Scan for the cell matching the given text and deliver its [x, y] coordinate at center. 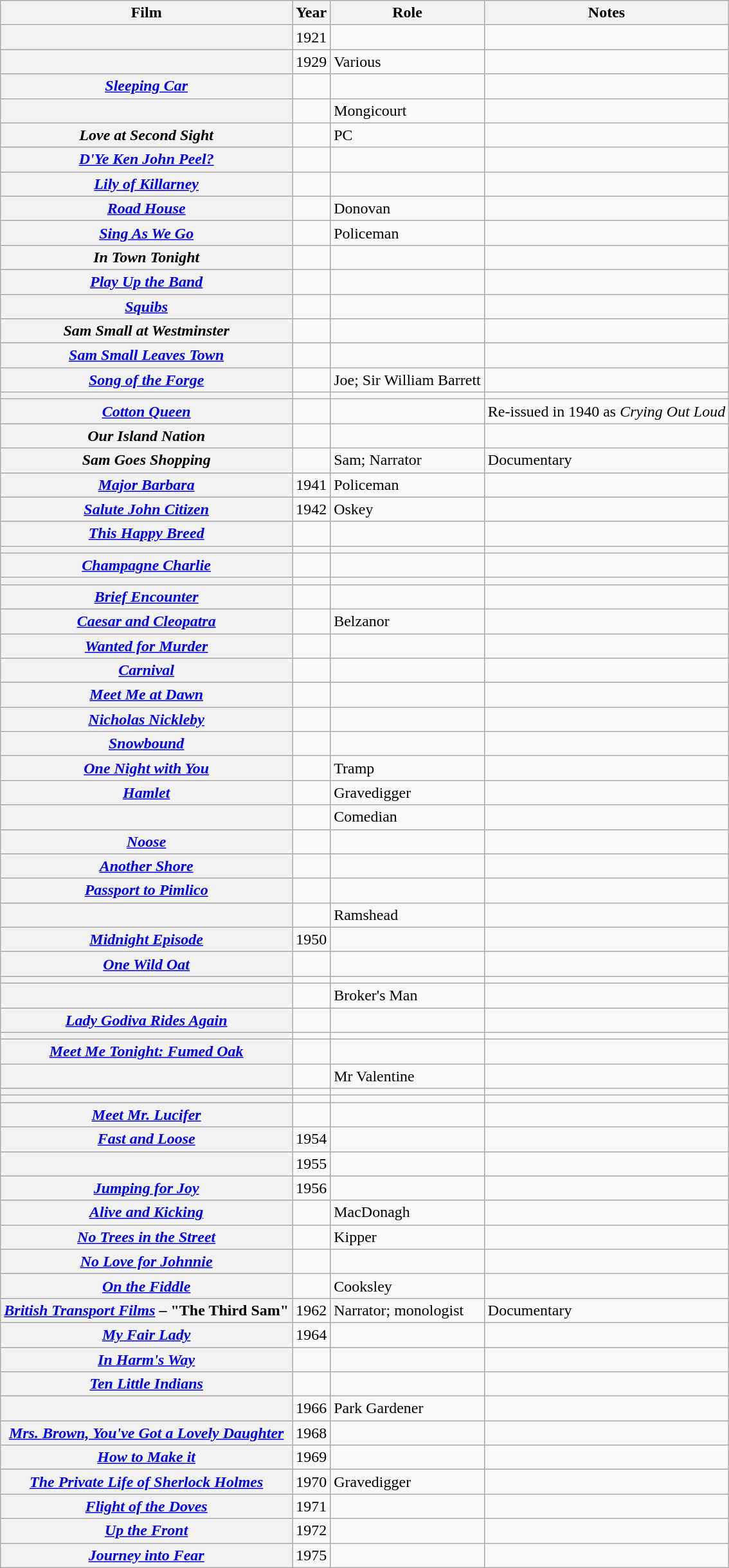
How to Make it [147, 1457]
Alive and Kicking [147, 1212]
Donovan [408, 208]
Kipper [408, 1237]
Mrs. Brown, You've Got a Lovely Daughter [147, 1433]
Broker's Man [408, 995]
1954 [311, 1139]
Cooksley [408, 1286]
1929 [311, 62]
Belzanor [408, 621]
1968 [311, 1433]
British Transport Films – "The Third Sam" [147, 1310]
1972 [311, 1531]
Meet Me at Dawn [147, 695]
1956 [311, 1188]
Sleeping Car [147, 86]
Fast and Loose [147, 1139]
Notes [606, 13]
Ten Little Indians [147, 1384]
In Harm's Way [147, 1360]
Love at Second Sight [147, 135]
Re-issued in 1940 as Crying Out Loud [606, 411]
1955 [311, 1164]
Meet Mr. Lucifer [147, 1115]
Lily of Killarney [147, 184]
Midnight Episode [147, 939]
Our Island Nation [147, 436]
Noose [147, 842]
Brief Encounter [147, 597]
On the Fiddle [147, 1286]
1964 [311, 1335]
Mr Valentine [408, 1076]
Champagne Charlie [147, 565]
Salute John Citizen [147, 509]
Flight of the Doves [147, 1506]
Various [408, 62]
1970 [311, 1482]
Wanted for Murder [147, 646]
Meet Me Tonight: Fumed Oak [147, 1052]
Sam Goes Shopping [147, 460]
Another Shore [147, 866]
Play Up the Band [147, 282]
Jumping for Joy [147, 1188]
PC [408, 135]
Ramshead [408, 915]
1969 [311, 1457]
Squibs [147, 307]
Narrator; monologist [408, 1310]
1941 [311, 485]
Joe; Sir William Barrett [408, 380]
In Town Tonight [147, 257]
1950 [311, 939]
One Wild Oat [147, 964]
My Fair Lady [147, 1335]
Role [408, 13]
Park Gardener [408, 1409]
D'Ye Ken John Peel? [147, 159]
The Private Life of Sherlock Holmes [147, 1482]
Year [311, 13]
One Night with You [147, 768]
1962 [311, 1310]
Song of the Forge [147, 380]
Passport to Pimlico [147, 890]
Hamlet [147, 793]
Road House [147, 208]
Journey into Fear [147, 1555]
1966 [311, 1409]
Sing As We Go [147, 233]
1942 [311, 509]
1921 [311, 37]
Caesar and Cleopatra [147, 621]
Major Barbara [147, 485]
Nicholas Nickleby [147, 719]
Carnival [147, 671]
This Happy Breed [147, 534]
Up the Front [147, 1531]
Sam Small at Westminster [147, 331]
Tramp [408, 768]
Snowbound [147, 744]
Film [147, 13]
Oskey [408, 509]
Cotton Queen [147, 411]
1975 [311, 1555]
Comedian [408, 817]
No Trees in the Street [147, 1237]
Mongicourt [408, 111]
No Love for Johnnie [147, 1261]
Sam Small Leaves Town [147, 356]
Lady Godiva Rides Again [147, 1020]
1971 [311, 1506]
MacDonagh [408, 1212]
Sam; Narrator [408, 460]
